Determine the (x, y) coordinate at the center of the cell enclosing the given text.  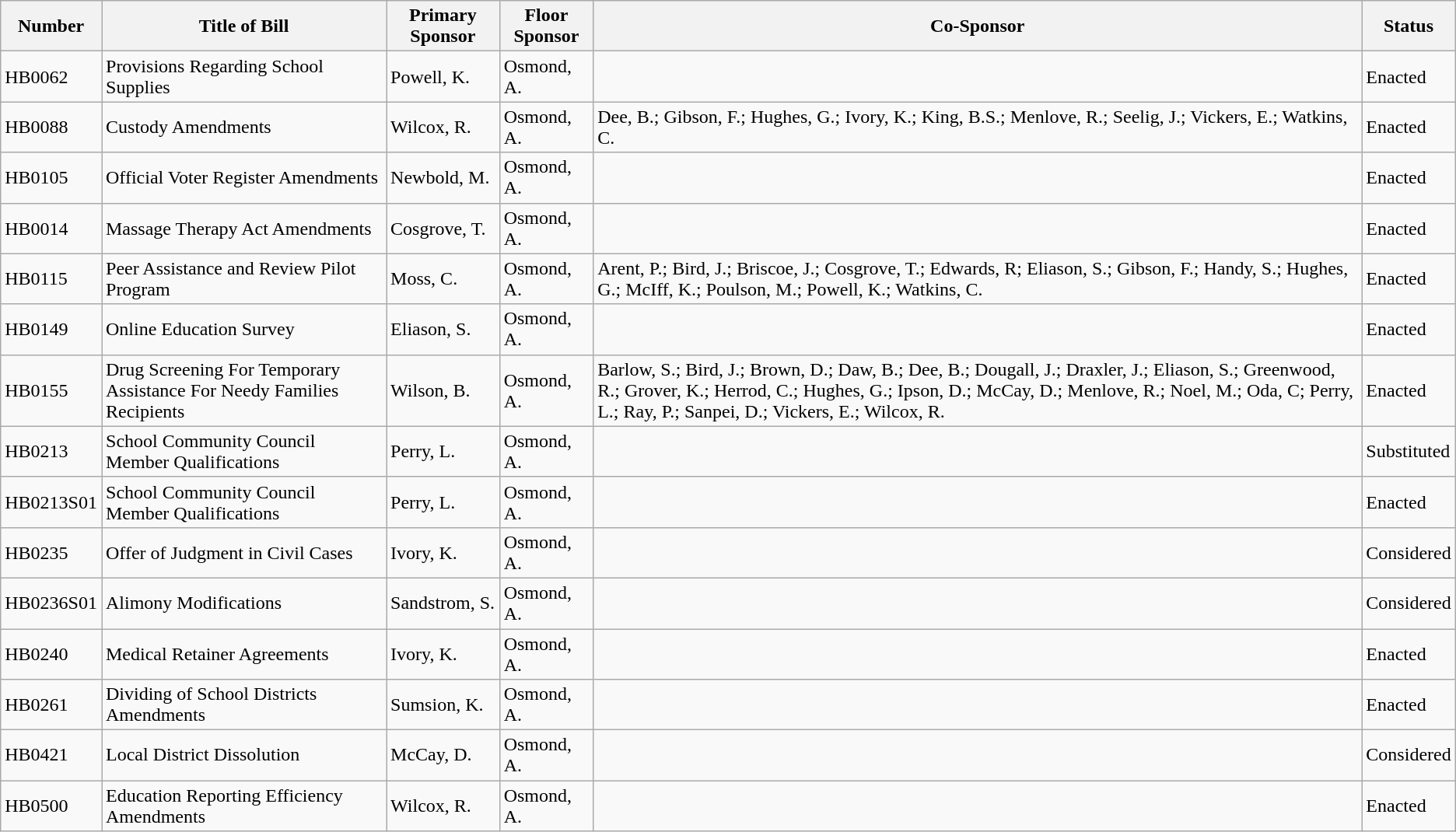
Co-Sponsor (978, 26)
Eliason, S. (443, 330)
HB0500 (51, 806)
Powell, K. (443, 76)
Number (51, 26)
Local District Dissolution (243, 756)
Sumsion, K. (443, 704)
Alimony Modifications (243, 603)
Moss, C. (443, 278)
Massage Therapy Act Amendments (243, 229)
Wilson, B. (443, 390)
HB0155 (51, 390)
HB0213 (51, 451)
Substituted (1409, 451)
HB0062 (51, 76)
Offer of Judgment in Civil Cases (243, 552)
HB0088 (51, 128)
Dividing of School Districts Amendments (243, 704)
HB0014 (51, 229)
Cosgrove, T. (443, 229)
HB0261 (51, 704)
Custody Amendments (243, 128)
HB0149 (51, 330)
HB0105 (51, 177)
McCay, D. (443, 756)
HB0421 (51, 756)
Education Reporting Efficiency Amendments (243, 806)
Peer Assistance and Review Pilot Program (243, 278)
Title of Bill (243, 26)
Newbold, M. (443, 177)
Online Education Survey (243, 330)
HB0235 (51, 552)
HB0115 (51, 278)
HB0236S01 (51, 603)
Provisions Regarding School Supplies (243, 76)
Drug Screening For Temporary Assistance For Needy Families Recipients (243, 390)
Dee, B.; Gibson, F.; Hughes, G.; Ivory, K.; King, B.S.; Menlove, R.; Seelig, J.; Vickers, E.; Watkins, C. (978, 128)
HB0240 (51, 653)
Sandstrom, S. (443, 603)
Medical Retainer Agreements (243, 653)
Floor Sponsor (546, 26)
Status (1409, 26)
Primary Sponsor (443, 26)
HB0213S01 (51, 502)
Official Voter Register Amendments (243, 177)
